Locate the cell with the specified text and output its (x, y) center coordinate. 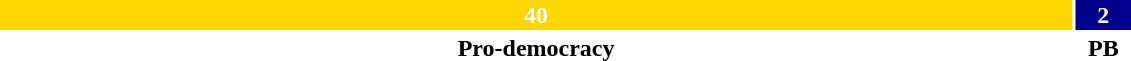
40 (536, 15)
2 (1103, 15)
